Identify which cell holds the provided text, then report its (x, y) central coordinate. 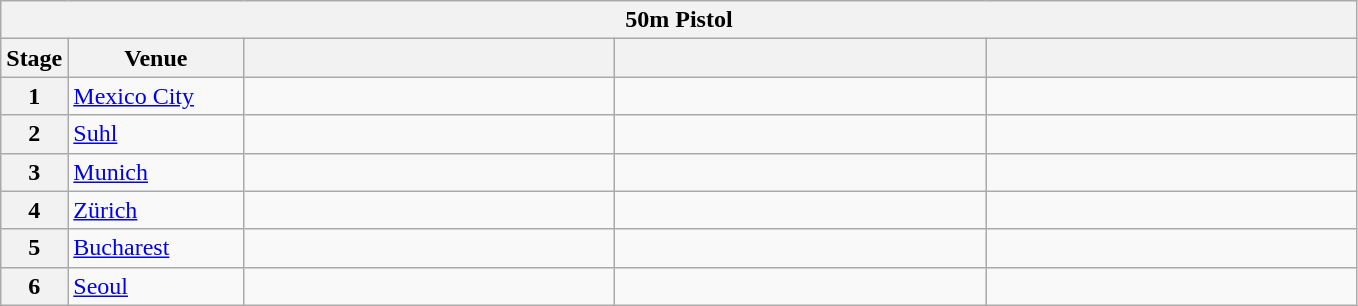
5 (34, 248)
Seoul (156, 286)
Bucharest (156, 248)
4 (34, 210)
Zürich (156, 210)
3 (34, 172)
Stage (34, 58)
Venue (156, 58)
1 (34, 96)
2 (34, 134)
Suhl (156, 134)
50m Pistol (679, 20)
6 (34, 286)
Munich (156, 172)
Mexico City (156, 96)
